Search for the cell housing the specified text and yield its (X, Y) center coordinate. 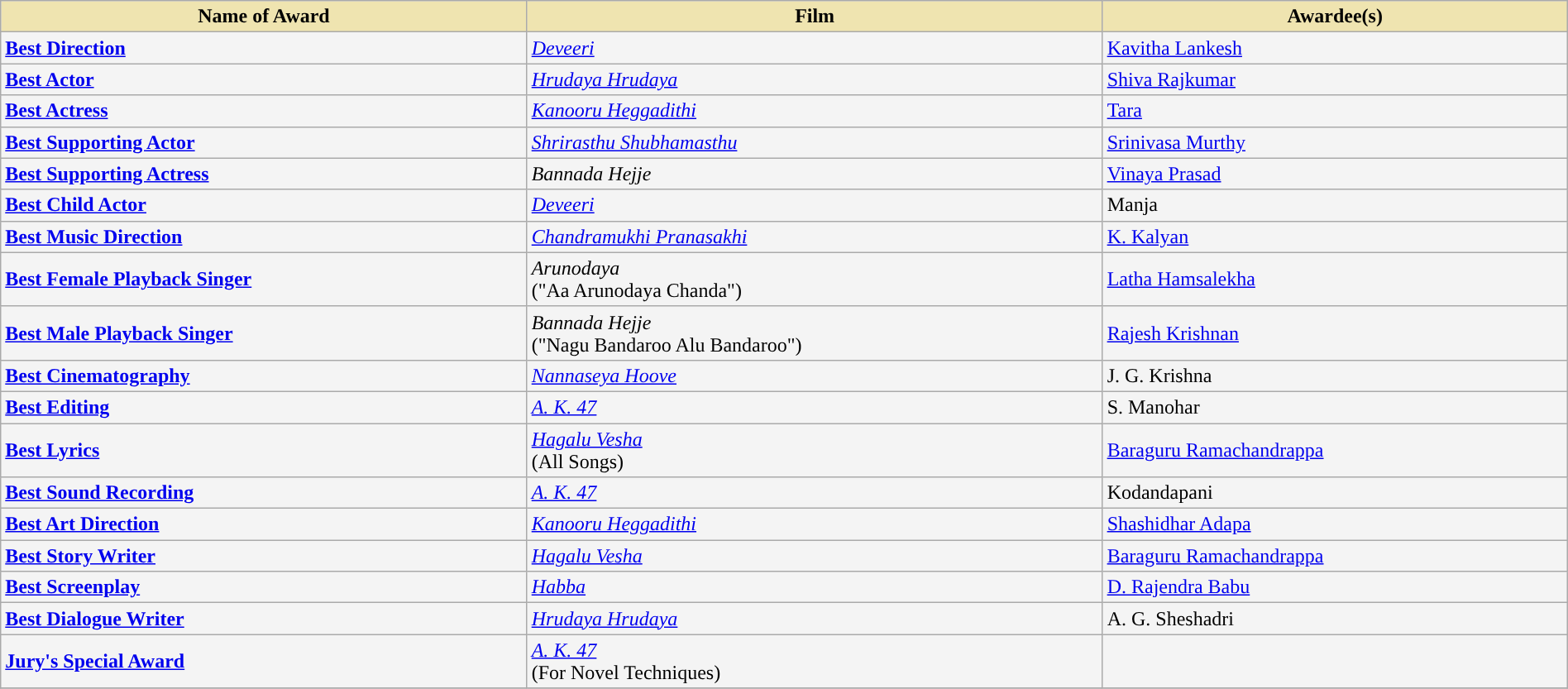
Shashidhar Adapa (1335, 524)
Tara (1335, 111)
Kodandapani (1335, 493)
Shrirasthu Shubhamasthu (815, 142)
Name of Award (264, 17)
Manja (1335, 205)
Best Art Direction (264, 524)
Best Actress (264, 111)
A. G. Sheshadri (1335, 619)
Kavitha Lankesh (1335, 48)
S. Manohar (1335, 407)
Best Supporting Actress (264, 174)
A. K. 47(For Novel Techniques) (815, 662)
J. G. Krishna (1335, 376)
Best Actor (264, 79)
Chandramukhi Pranasakhi (815, 237)
Best Female Playback Singer (264, 280)
Habba (815, 587)
Best Dialogue Writer (264, 619)
Best Editing (264, 407)
D. Rajendra Babu (1335, 587)
Bannada Hejje (815, 174)
Best Supporting Actor (264, 142)
Vinaya Prasad (1335, 174)
Srinivasa Murthy (1335, 142)
Hagalu Vesha (815, 556)
Shiva Rajkumar (1335, 79)
Best Cinematography (264, 376)
Best Story Writer (264, 556)
Rajesh Krishnan (1335, 333)
Best Male Playback Singer (264, 333)
Film (815, 17)
Latha Hamsalekha (1335, 280)
Best Music Direction (264, 237)
Jury's Special Award (264, 662)
Best Sound Recording (264, 493)
Awardee(s) (1335, 17)
Arunodaya("Aa Arunodaya Chanda") (815, 280)
Best Direction (264, 48)
Best Screenplay (264, 587)
Nannaseya Hoove (815, 376)
Hagalu Vesha(All Songs) (815, 450)
Best Child Actor (264, 205)
K. Kalyan (1335, 237)
Bannada Hejje("Nagu Bandaroo Alu Bandaroo") (815, 333)
Best Lyrics (264, 450)
